Find where the given text appears and provide that cell's center as (X, Y) coordinate. 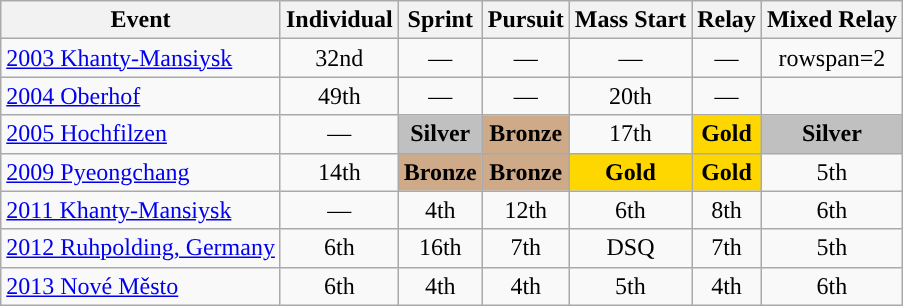
2004 Oberhof (141, 96)
2005 Hochfilzen (141, 134)
Mixed Relay (832, 20)
12th (526, 210)
2012 Ruhpolding, Germany (141, 248)
rowspan=2 (832, 58)
2009 Pyeongchang (141, 172)
2003 Khanty-Mansiysk (141, 58)
Event (141, 20)
DSQ (630, 248)
Relay (727, 20)
Individual (339, 20)
2013 Nové Město (141, 286)
16th (440, 248)
32nd (339, 58)
Mass Start (630, 20)
8th (727, 210)
Pursuit (526, 20)
Sprint (440, 20)
14th (339, 172)
17th (630, 134)
2011 Khanty-Mansiysk (141, 210)
49th (339, 96)
20th (630, 96)
